Output the [x, y] coordinate of the center of the cell containing the given text.  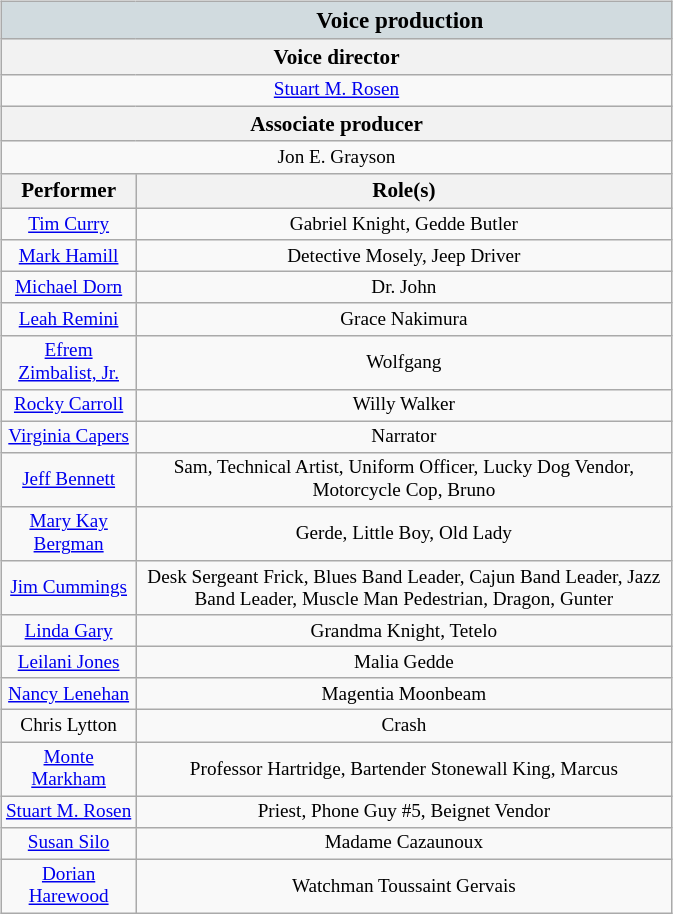
Performer [68, 190]
Sam, Technical Artist, Uniform Officer, Lucky Dog Vendor, Motorcycle Cop, Bruno [404, 480]
Jim Cummings [68, 588]
Voice director [336, 56]
Voice production [336, 20]
Grace Nakimura [404, 319]
Monte Markham [68, 769]
Professor Hartridge, Bartender Stonewall King, Marcus [404, 769]
Narrator [404, 437]
Detective Mosely, Jeep Driver [404, 256]
Jeff Bennett [68, 480]
Gabriel Knight, Gedde Butler [404, 225]
Madame Cazaunoux [404, 843]
Willy Walker [404, 405]
Dorian Harewood [68, 886]
Crash [404, 726]
Leah Remini [68, 319]
Nancy Lenehan [68, 694]
Role(s) [404, 190]
Grandma Knight, Tetelo [404, 631]
Virginia Capers [68, 437]
Watchman Toussaint Gervais [404, 886]
Mark Hamill [68, 256]
Malia Gedde [404, 663]
Associate producer [336, 124]
Michael Dorn [68, 288]
Dr. John [404, 288]
Priest, Phone Guy #5, Beignet Vendor [404, 812]
Rocky Carroll [68, 405]
Linda Gary [68, 631]
Efrem Zimbalist, Jr. [68, 362]
Gerde, Little Boy, Old Lady [404, 534]
Mary Kay Bergman [68, 534]
Leilani Jones [68, 663]
Wolfgang [404, 362]
Tim Curry [68, 225]
Desk Sergeant Frick, Blues Band Leader, Cajun Band Leader, Jazz Band Leader, Muscle Man Pedestrian, Dragon, Gunter [404, 588]
Magentia Moonbeam [404, 694]
Susan Silo [68, 843]
Chris Lytton [68, 726]
Jon E. Grayson [336, 157]
